From the cell containing the given text, extract its center point as (X, Y) coordinate. 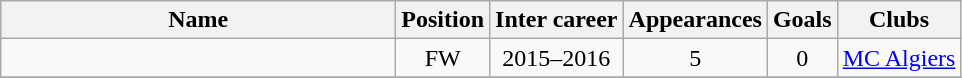
Goals (802, 20)
5 (695, 58)
FW (443, 58)
Position (443, 20)
2015–2016 (556, 58)
MC Algiers (899, 58)
Appearances (695, 20)
Inter career (556, 20)
Name (198, 20)
Clubs (899, 20)
0 (802, 58)
